Capture the cell that displays the provided text and extract its [X, Y] central coordinate. 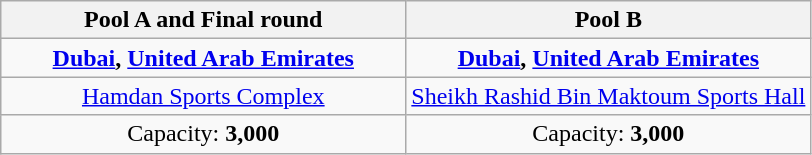
Pool A and Final round [204, 20]
Pool B [608, 20]
Hamdan Sports Complex [204, 96]
Sheikh Rashid Bin Maktoum Sports Hall [608, 96]
